Locate the cell with the specified text and output its [X, Y] center coordinate. 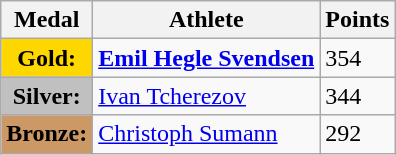
Points [358, 20]
Medal [47, 20]
Athlete [206, 20]
Ivan Tcherezov [206, 96]
Bronze: [47, 134]
344 [358, 96]
354 [358, 58]
Emil Hegle Svendsen [206, 58]
Silver: [47, 96]
Gold: [47, 58]
292 [358, 134]
Christoph Sumann [206, 134]
